Detect which cell encompasses the target text, then output its (x, y) center coordinate. 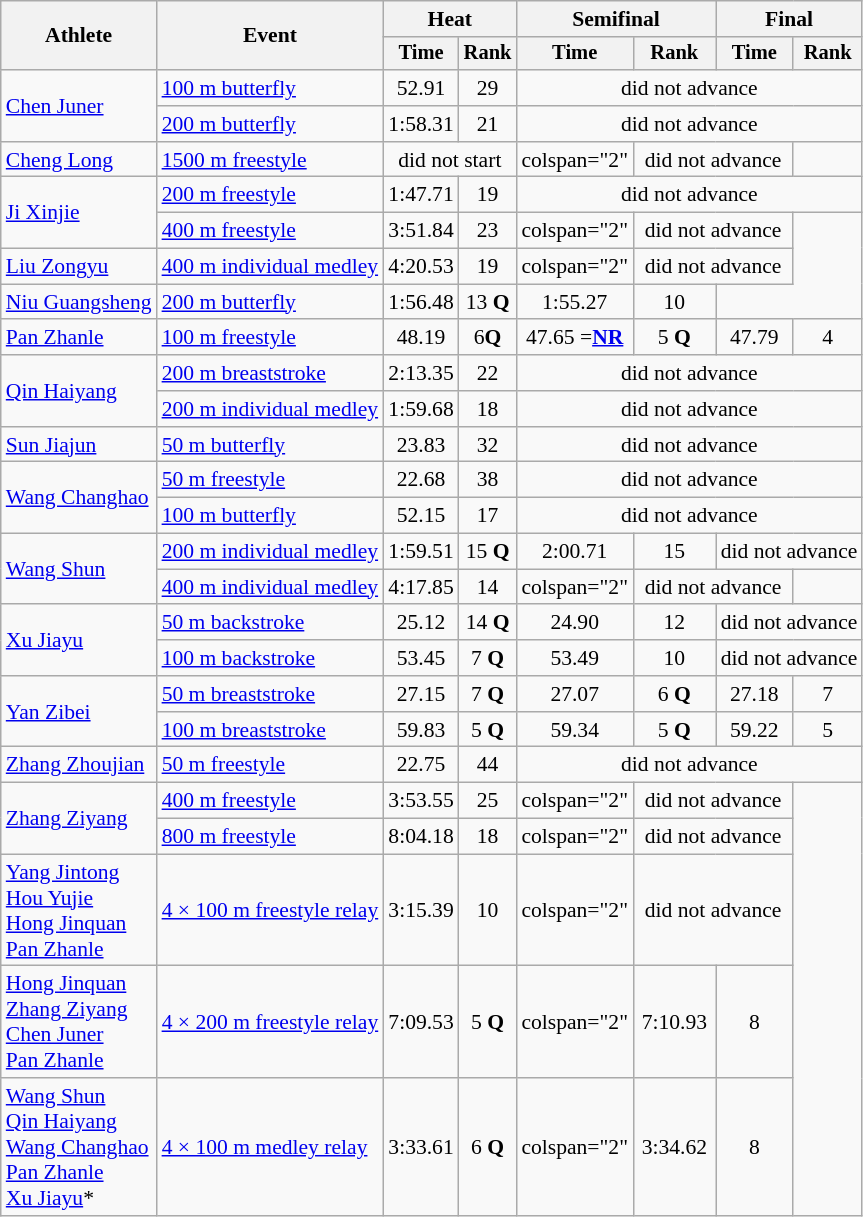
7:09.53 (420, 1022)
Yang Jintong Hou YujieHong Jinquan Pan Zhanle (79, 910)
27.15 (420, 694)
Chen Juner (79, 106)
Zhang Zhoujian (79, 765)
47.79 (754, 338)
1:56.48 (420, 302)
3:34.62 (674, 1147)
Wang Shun (79, 570)
Semifinal (616, 19)
1:58.31 (420, 124)
14 (488, 587)
100 m backstroke (270, 658)
25.12 (420, 623)
17 (488, 516)
Sun Jiajun (79, 445)
4 × 200 m freestyle relay (270, 1022)
15 (674, 552)
3:51.84 (420, 231)
100 m freestyle (270, 338)
3:15.39 (420, 910)
Wang Changhao (79, 498)
22 (488, 373)
Liu Zongyu (79, 267)
22.75 (420, 765)
52.91 (420, 88)
59.22 (754, 730)
2:00.71 (574, 552)
53.45 (420, 658)
Hong JinquanZhang Ziyang Chen Juner Pan Zhanle (79, 1022)
Cheng Long (79, 160)
50 m breaststroke (270, 694)
Heat (450, 19)
25 (488, 801)
23.83 (420, 445)
14 Q (488, 623)
8:04.18 (420, 837)
4 × 100 m freestyle relay (270, 910)
7:10.93 (674, 1022)
44 (488, 765)
52.15 (420, 516)
48.19 (420, 338)
29 (488, 88)
47.65 =NR (574, 338)
27.18 (754, 694)
Zhang Ziyang (79, 818)
did not start (450, 160)
Xu Jiayu (79, 640)
Pan Zhanle (79, 338)
6Q (488, 338)
13 Q (488, 302)
3:53.55 (420, 801)
1:59.68 (420, 409)
100 m breaststroke (270, 730)
22.68 (420, 480)
23 (488, 231)
21 (488, 124)
15 Q (488, 552)
3:33.61 (420, 1147)
59.83 (420, 730)
27.07 (574, 694)
12 (674, 623)
1:47.71 (420, 195)
1:55.27 (574, 302)
Wang ShunQin Haiyang Wang ChanghaoPan ZhanleXu Jiayu* (79, 1147)
Ji Xinjie (79, 212)
4 (828, 338)
1500 m freestyle (270, 160)
4:17.85 (420, 587)
7 (828, 694)
2:13.35 (420, 373)
38 (488, 480)
200 m breaststroke (270, 373)
59.34 (574, 730)
4:20.53 (420, 267)
Event (270, 36)
Final (790, 19)
800 m freestyle (270, 837)
Qin Haiyang (79, 390)
Niu Guangsheng (79, 302)
5 (828, 730)
50 m butterfly (270, 445)
Yan Zibei (79, 712)
24.90 (574, 623)
1:59.51 (420, 552)
4 × 100 m medley relay (270, 1147)
200 m freestyle (270, 195)
32 (488, 445)
50 m backstroke (270, 623)
53.49 (574, 658)
Athlete (79, 36)
